From the cell containing the given text, extract its center point as [X, Y] coordinate. 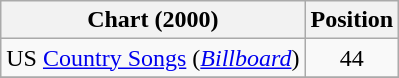
US Country Songs (Billboard) [153, 58]
Position [352, 20]
44 [352, 58]
Chart (2000) [153, 20]
